Capture the cell that displays the provided text and extract its (x, y) central coordinate. 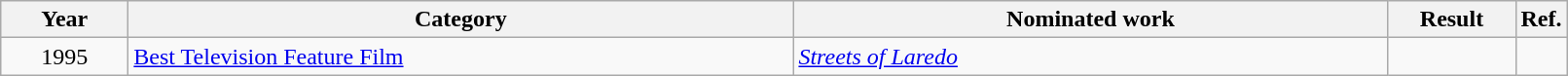
1995 (64, 57)
Best Television Feature Film (461, 57)
Category (461, 19)
Nominated work (1090, 19)
Year (64, 19)
Result (1452, 19)
Streets of Laredo (1090, 57)
Ref. (1542, 19)
